Scan for the cell matching the given text and deliver its (x, y) coordinate at center. 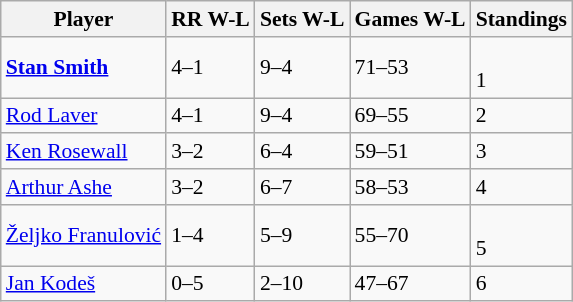
2 (522, 116)
2–10 (302, 284)
Arthur Ashe (84, 187)
1 (522, 68)
Stan Smith (84, 68)
5 (522, 236)
Željko Franulović (84, 236)
58–53 (410, 187)
5–9 (302, 236)
6 (522, 284)
RR W-L (210, 19)
Games W-L (410, 19)
4 (522, 187)
6–4 (302, 152)
Player (84, 19)
Rod Laver (84, 116)
55–70 (410, 236)
69–55 (410, 116)
1–4 (210, 236)
71–53 (410, 68)
0–5 (210, 284)
3 (522, 152)
59–51 (410, 152)
Standings (522, 19)
Sets W-L (302, 19)
47–67 (410, 284)
Jan Kodeš (84, 284)
6–7 (302, 187)
Ken Rosewall (84, 152)
